Find where the given text appears and provide that cell's center as [x, y] coordinate. 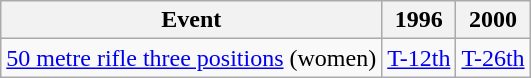
50 metre rifle three positions (women) [192, 58]
2000 [493, 20]
Event [192, 20]
1996 [419, 20]
T-26th [493, 58]
T-12th [419, 58]
